Find where the given text appears and provide that cell's center as (x, y) coordinate. 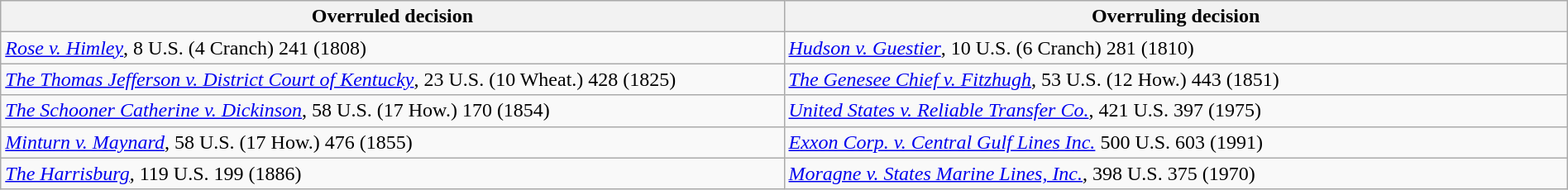
The Harrisburg, 119 U.S. 199 (1886) (392, 173)
The Schooner Catherine v. Dickinson, 58 U.S. (17 How.) 170 (1854) (392, 111)
The Genesee Chief v. Fitzhugh, 53 U.S. (12 How.) 443 (1851) (1176, 79)
Exxon Corp. v. Central Gulf Lines Inc. 500 U.S. 603 (1991) (1176, 142)
Rose v. Himley, 8 U.S. (4 Cranch) 241 (1808) (392, 48)
Overruled decision (392, 17)
Minturn v. Maynard, 58 U.S. (17 How.) 476 (1855) (392, 142)
Moragne v. States Marine Lines, Inc., 398 U.S. 375 (1970) (1176, 173)
Overruling decision (1176, 17)
Hudson v. Guestier, 10 U.S. (6 Cranch) 281 (1810) (1176, 48)
The Thomas Jefferson v. District Court of Kentucky, 23 U.S. (10 Wheat.) 428 (1825) (392, 79)
United States v. Reliable Transfer Co., 421 U.S. 397 (1975) (1176, 111)
